Capture the cell that displays the provided text and extract its [x, y] central coordinate. 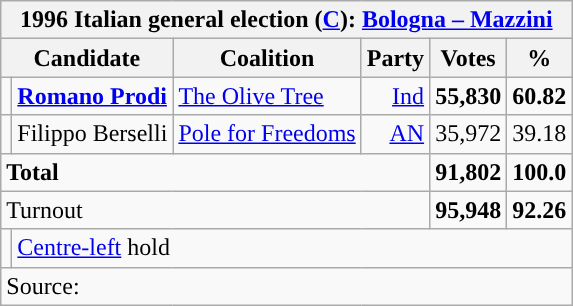
Centre-left hold [292, 248]
Romano Prodi [92, 96]
Source: [286, 286]
AN [395, 134]
Pole for Freedoms [267, 134]
Total [216, 172]
The Olive Tree [267, 96]
Turnout [216, 210]
Party [395, 58]
95,948 [468, 210]
92.26 [540, 210]
60.82 [540, 96]
Candidate [87, 58]
35,972 [468, 134]
91,802 [468, 172]
1996 Italian general election (C): Bologna – Mazzini [286, 20]
Filippo Berselli [92, 134]
% [540, 58]
Votes [468, 58]
Coalition [267, 58]
100.0 [540, 172]
55,830 [468, 96]
39.18 [540, 134]
Ind [395, 96]
